Determine the [x, y] coordinate at the center of the cell enclosing the given text.  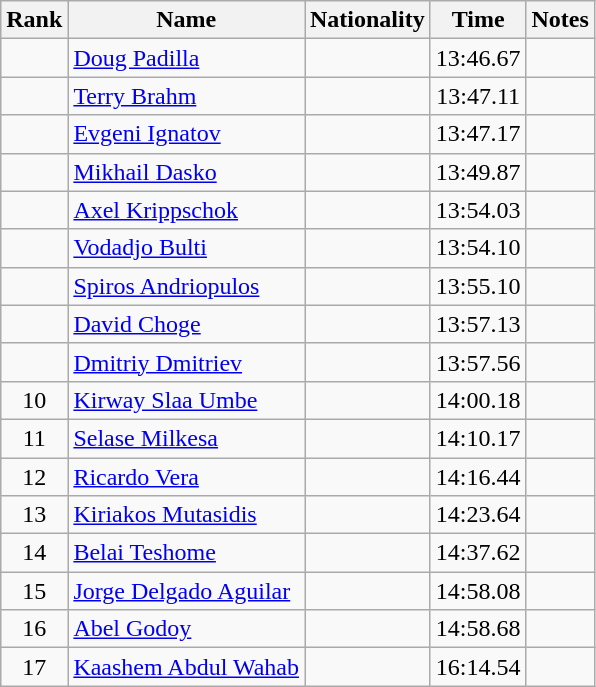
14:58.68 [478, 629]
13:57.56 [478, 362]
Evgeni Ignatov [186, 134]
Kiriakos Mutasidis [186, 515]
14:10.17 [478, 438]
Axel Krippschok [186, 210]
14 [34, 553]
David Choge [186, 324]
Belai Teshome [186, 553]
16:14.54 [478, 667]
Selase Milkesa [186, 438]
14:16.44 [478, 477]
Nationality [367, 20]
Dmitriy Dmitriev [186, 362]
12 [34, 477]
Name [186, 20]
13:57.13 [478, 324]
Notes [560, 20]
Mikhail Dasko [186, 172]
13:55.10 [478, 286]
10 [34, 400]
Kirway Slaa Umbe [186, 400]
13 [34, 515]
Kaashem Abdul Wahab [186, 667]
13:49.87 [478, 172]
Spiros Andriopulos [186, 286]
14:37.62 [478, 553]
14:58.08 [478, 591]
Rank [34, 20]
Doug Padilla [186, 58]
Ricardo Vera [186, 477]
17 [34, 667]
14:00.18 [478, 400]
13:47.17 [478, 134]
11 [34, 438]
15 [34, 591]
13:47.11 [478, 96]
Terry Brahm [186, 96]
Jorge Delgado Aguilar [186, 591]
13:54.03 [478, 210]
14:23.64 [478, 515]
16 [34, 629]
Vodadjo Bulti [186, 248]
Time [478, 20]
13:46.67 [478, 58]
13:54.10 [478, 248]
Abel Godoy [186, 629]
